For the text-containing cell, return its midpoint in (X, Y) coordinate format. 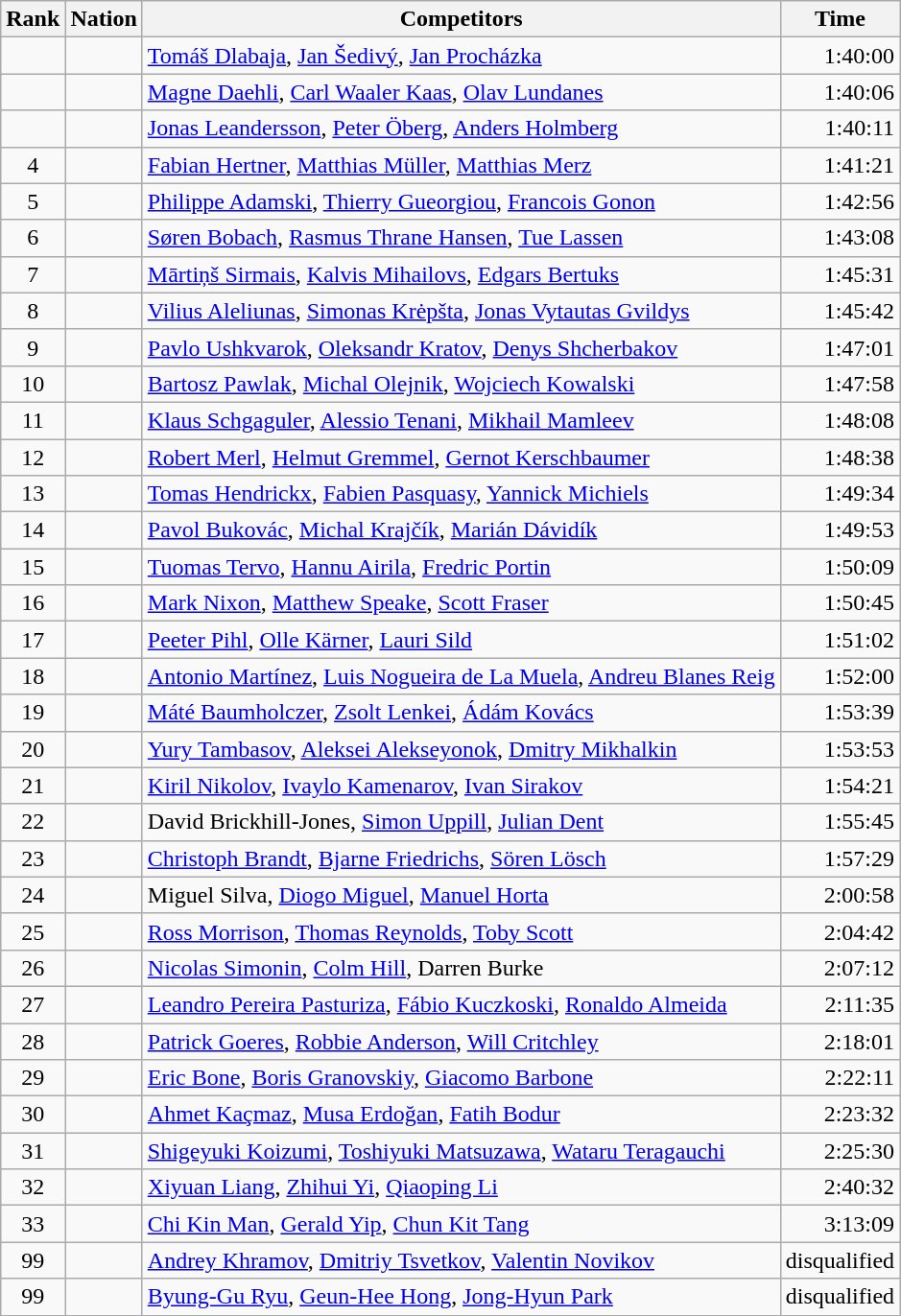
Bartosz Pawlak, Michal Olejnik, Wojciech Kowalski (461, 384)
Vilius Aleliunas, Simonas Krėpšta, Jonas Vytautas Gvildys (461, 311)
Robert Merl, Helmut Gremmel, Gernot Kerschbaumer (461, 458)
1:47:01 (840, 347)
1:50:45 (840, 603)
Philippe Adamski, Thierry Gueorgiou, Francois Gonon (461, 201)
2:25:30 (840, 1151)
Magne Daehli, Carl Waaler Kaas, Olav Lundanes (461, 92)
2:22:11 (840, 1078)
Jonas Leandersson, Peter Öberg, Anders Holmberg (461, 129)
17 (33, 640)
Søren Bobach, Rasmus Thrane Hansen, Tue Lassen (461, 238)
1:50:09 (840, 567)
1:48:08 (840, 420)
20 (33, 749)
Fabian Hertner, Matthias Müller, Matthias Merz (461, 165)
1:45:31 (840, 274)
1:52:00 (840, 676)
2:04:42 (840, 931)
2:40:32 (840, 1187)
1:42:56 (840, 201)
1:51:02 (840, 640)
Andrey Khramov, Dmitriy Tsvetkov, Valentin Novikov (461, 1260)
7 (33, 274)
27 (33, 1004)
Antonio Martínez, Luis Nogueira de La Muela, Andreu Blanes Reig (461, 676)
12 (33, 458)
1:49:53 (840, 530)
1:40:06 (840, 92)
2:18:01 (840, 1041)
2:07:12 (840, 968)
33 (33, 1224)
9 (33, 347)
Competitors (461, 19)
13 (33, 494)
5 (33, 201)
19 (33, 713)
David Brickhill-Jones, Simon Uppill, Julian Dent (461, 822)
2:00:58 (840, 895)
Tomas Hendrickx, Fabien Pasquasy, Yannick Michiels (461, 494)
2:11:35 (840, 1004)
Patrick Goeres, Robbie Anderson, Will Critchley (461, 1041)
Yury Tambasov, Aleksei Alekseyonok, Dmitry Mikhalkin (461, 749)
Nation (104, 19)
Eric Bone, Boris Granovskiy, Giacomo Barbone (461, 1078)
Ahmet Kaçmaz, Musa Erdoğan, Fatih Bodur (461, 1115)
1:49:34 (840, 494)
6 (33, 238)
1:47:58 (840, 384)
Miguel Silva, Diogo Miguel, Manuel Horta (461, 895)
8 (33, 311)
1:54:21 (840, 786)
1:48:38 (840, 458)
1:40:11 (840, 129)
Time (840, 19)
30 (33, 1115)
Kiril Nikolov, Ivaylo Kamenarov, Ivan Sirakov (461, 786)
28 (33, 1041)
1:43:08 (840, 238)
Chi Kin Man, Gerald Yip, Chun Kit Tang (461, 1224)
2:23:32 (840, 1115)
31 (33, 1151)
14 (33, 530)
Máté Baumholczer, Zsolt Lenkei, Ádám Kovács (461, 713)
1:57:29 (840, 858)
1:41:21 (840, 165)
Xiyuan Liang, Zhihui Yi, Qiaoping Li (461, 1187)
Mārtiņš Sirmais, Kalvis Mihailovs, Edgars Bertuks (461, 274)
22 (33, 822)
Pavol Bukovác, Michal Krajčík, Marián Dávidík (461, 530)
23 (33, 858)
Mark Nixon, Matthew Speake, Scott Fraser (461, 603)
10 (33, 384)
Pavlo Ushkvarok, Oleksandr Kratov, Denys Shcherbakov (461, 347)
Nicolas Simonin, Colm Hill, Darren Burke (461, 968)
29 (33, 1078)
Leandro Pereira Pasturiza, Fábio Kuczkoski, Ronaldo Almeida (461, 1004)
Tuomas Tervo, Hannu Airila, Fredric Portin (461, 567)
11 (33, 420)
1:45:42 (840, 311)
Byung-Gu Ryu, Geun-Hee Hong, Jong-Hyun Park (461, 1297)
26 (33, 968)
15 (33, 567)
24 (33, 895)
Rank (33, 19)
Shigeyuki Koizumi, Toshiyuki Matsuzawa, Wataru Teragauchi (461, 1151)
1:40:00 (840, 56)
18 (33, 676)
Peeter Pihl, Olle Kärner, Lauri Sild (461, 640)
1:55:45 (840, 822)
25 (33, 931)
32 (33, 1187)
16 (33, 603)
Christoph Brandt, Bjarne Friedrichs, Sören Lösch (461, 858)
4 (33, 165)
1:53:53 (840, 749)
1:53:39 (840, 713)
3:13:09 (840, 1224)
Tomáš Dlabaja, Jan Šedivý, Jan Procházka (461, 56)
21 (33, 786)
Klaus Schgaguler, Alessio Tenani, Mikhail Mamleev (461, 420)
Ross Morrison, Thomas Reynolds, Toby Scott (461, 931)
